Scan for the cell matching the given text and deliver its (X, Y) coordinate at center. 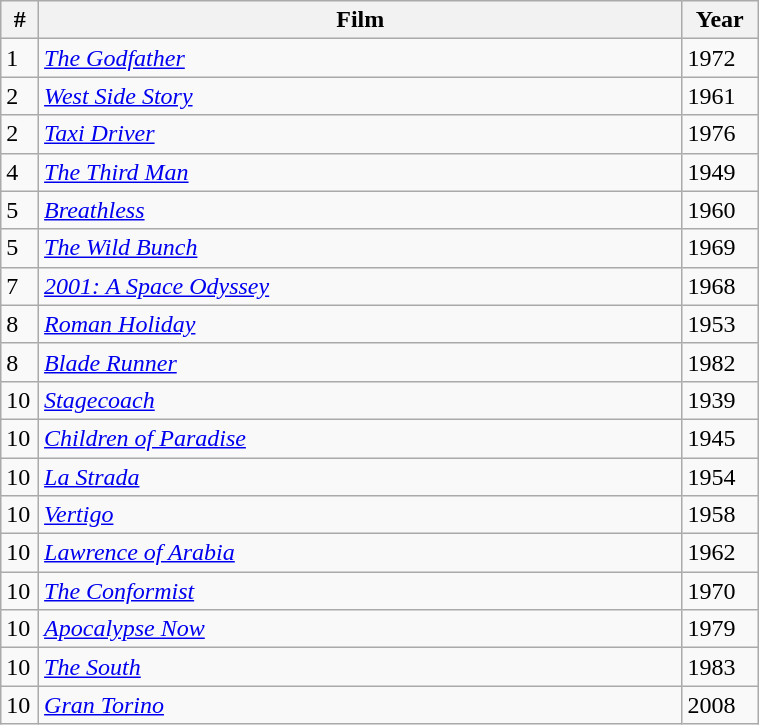
Vertigo (360, 515)
The Third Man (360, 172)
The Conformist (360, 591)
1961 (720, 96)
1972 (720, 58)
1939 (720, 400)
Taxi Driver (360, 134)
The South (360, 667)
West Side Story (360, 96)
Year (720, 20)
Blade Runner (360, 362)
1970 (720, 591)
1982 (720, 362)
1 (20, 58)
La Strada (360, 477)
1960 (720, 210)
1949 (720, 172)
Children of Paradise (360, 438)
Gran Torino (360, 705)
7 (20, 286)
Breathless (360, 210)
Roman Holiday (360, 324)
The Godfather (360, 58)
1976 (720, 134)
1945 (720, 438)
1979 (720, 629)
Film (360, 20)
2008 (720, 705)
Stagecoach (360, 400)
1968 (720, 286)
1983 (720, 667)
# (20, 20)
1954 (720, 477)
2001: A Space Odyssey (360, 286)
1958 (720, 515)
1953 (720, 324)
1962 (720, 553)
4 (20, 172)
Apocalypse Now (360, 629)
The Wild Bunch (360, 248)
Lawrence of Arabia (360, 553)
1969 (720, 248)
